Extract the (x, y) coordinate from the center of the cell holding the provided text.  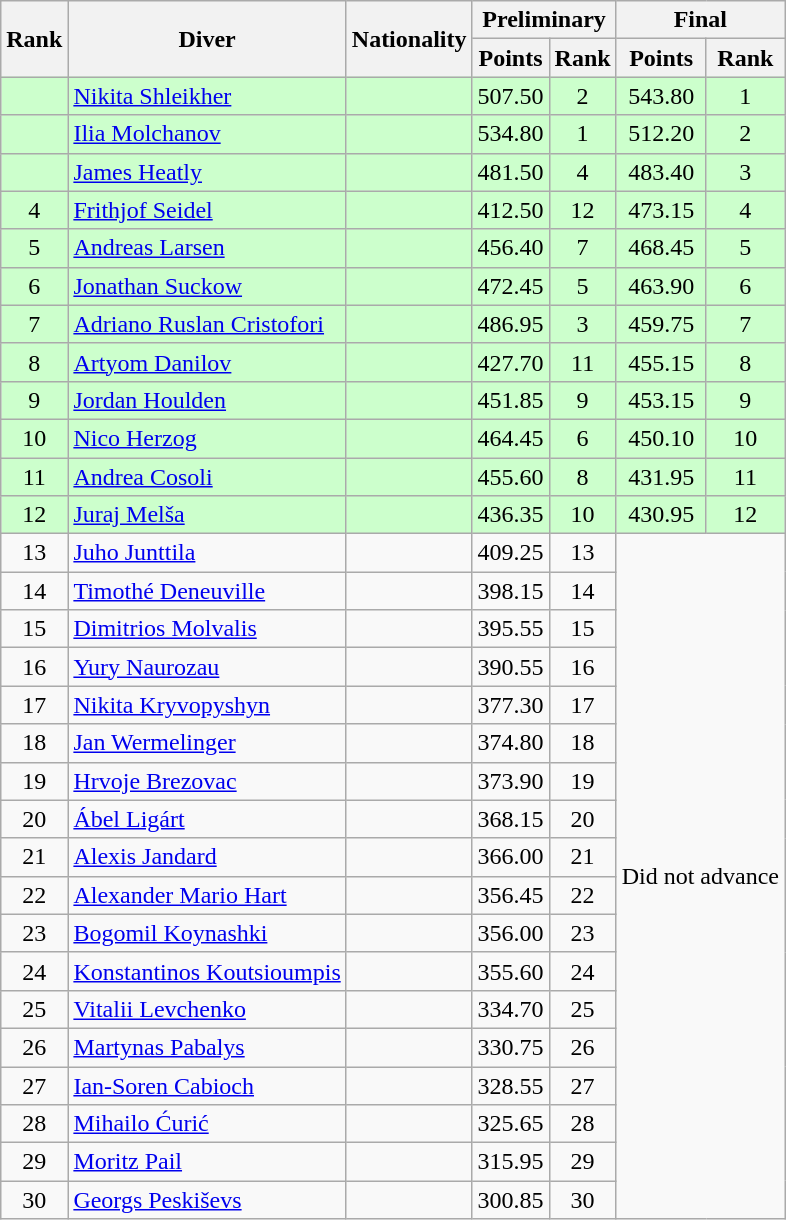
456.40 (510, 248)
Jonathan Suckow (207, 286)
Mihailo Ćurić (207, 1124)
Moritz Pail (207, 1162)
Juho Junttila (207, 553)
427.70 (510, 362)
Timothé Deneuville (207, 591)
431.95 (661, 477)
Yury Naurozau (207, 667)
300.85 (510, 1200)
Jan Wermelinger (207, 743)
463.90 (661, 286)
368.15 (510, 819)
459.75 (661, 324)
Nico Herzog (207, 438)
Preliminary (544, 20)
507.50 (510, 96)
356.00 (510, 933)
451.85 (510, 400)
355.60 (510, 971)
334.70 (510, 1009)
450.10 (661, 438)
453.15 (661, 400)
486.95 (510, 324)
534.80 (510, 134)
374.80 (510, 743)
356.45 (510, 895)
Frithjof Seidel (207, 210)
Dimitrios Molvalis (207, 629)
430.95 (661, 515)
Nikita Kryvopyshyn (207, 705)
412.50 (510, 210)
473.15 (661, 210)
468.45 (661, 248)
390.55 (510, 667)
315.95 (510, 1162)
436.35 (510, 515)
543.80 (661, 96)
Diver (207, 39)
377.30 (510, 705)
Did not advance (700, 876)
Martynas Pabalys (207, 1047)
Andreas Larsen (207, 248)
Konstantinos Koutsioumpis (207, 971)
481.50 (510, 172)
330.75 (510, 1047)
Hrvoje Brezovac (207, 781)
366.00 (510, 857)
464.45 (510, 438)
398.15 (510, 591)
Adriano Ruslan Cristofori (207, 324)
Andrea Cosoli (207, 477)
325.65 (510, 1124)
Alexis Jandard (207, 857)
Final (700, 20)
Artyom Danilov (207, 362)
Ian-Soren Cabioch (207, 1085)
Alexander Mario Hart (207, 895)
395.55 (510, 629)
512.20 (661, 134)
472.45 (510, 286)
483.40 (661, 172)
Bogomil Koynashki (207, 933)
455.15 (661, 362)
Juraj Melša (207, 515)
Ilia Molchanov (207, 134)
409.25 (510, 553)
James Heatly (207, 172)
455.60 (510, 477)
328.55 (510, 1085)
Nationality (409, 39)
Jordan Houlden (207, 400)
Nikita Shleikher (207, 96)
Georgs Peskiševs (207, 1200)
Ábel Ligárt (207, 819)
Vitalii Levchenko (207, 1009)
373.90 (510, 781)
